Scan for the cell matching the given text and deliver its [x, y] coordinate at center. 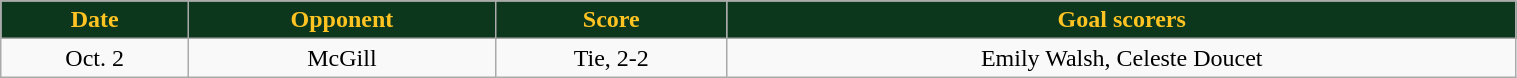
Goal scorers [1122, 20]
Date [95, 20]
Oct. 2 [95, 58]
McGill [342, 58]
Tie, 2-2 [611, 58]
Opponent [342, 20]
Emily Walsh, Celeste Doucet [1122, 58]
Score [611, 20]
